Output the (X, Y) coordinate of the center of the cell containing the given text.  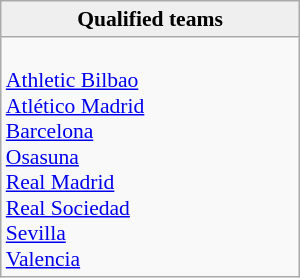
Qualified teams (150, 19)
Athletic Bilbao Atlético Madrid Barcelona Osasuna Real Madrid Real Sociedad Sevilla Valencia (150, 157)
